Find where the given text appears and provide that cell's center as [X, Y] coordinate. 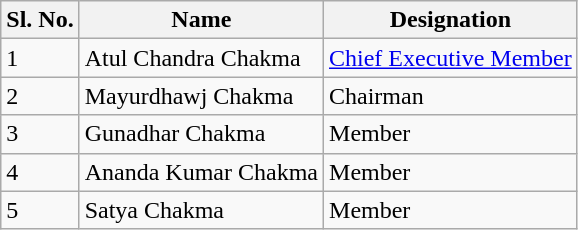
Mayurdhawj Chakma [201, 96]
Sl. No. [40, 20]
Designation [451, 20]
Atul Chandra Chakma [201, 58]
Gunadhar Chakma [201, 134]
Chief Executive Member [451, 58]
2 [40, 96]
Chairman [451, 96]
Name [201, 20]
Ananda Kumar Chakma [201, 172]
3 [40, 134]
4 [40, 172]
1 [40, 58]
Satya Chakma [201, 210]
5 [40, 210]
